Return (x, y) of the center of cell containing provided text 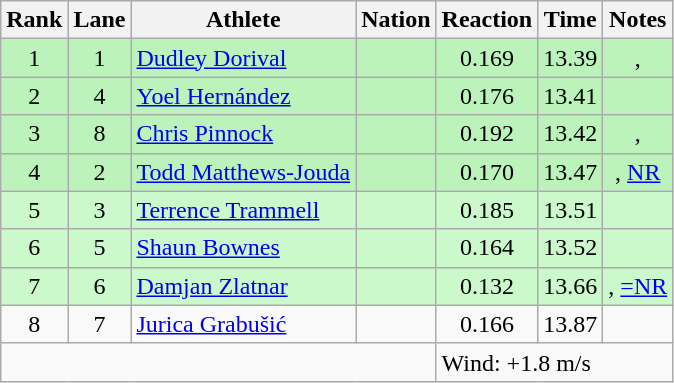
Chris Pinnock (244, 134)
13.87 (570, 324)
13.51 (570, 210)
13.41 (570, 96)
Jurica Grabušić (244, 324)
Rank (34, 20)
Notes (638, 20)
Lane (100, 20)
Dudley Dorival (244, 58)
13.47 (570, 172)
Shaun Bownes (244, 248)
Time (570, 20)
13.52 (570, 248)
Nation (396, 20)
13.66 (570, 286)
13.42 (570, 134)
Yoel Hernández (244, 96)
Wind: +1.8 m/s (554, 362)
Reaction (487, 20)
0.176 (487, 96)
0.166 (487, 324)
13.39 (570, 58)
Damjan Zlatnar (244, 286)
Terrence Trammell (244, 210)
, NR (638, 172)
, =NR (638, 286)
0.185 (487, 210)
0.164 (487, 248)
0.170 (487, 172)
Todd Matthews-Jouda (244, 172)
0.132 (487, 286)
0.169 (487, 58)
Athlete (244, 20)
0.192 (487, 134)
